Provide the (X, Y) coordinate of the cell's center where the given text is located.  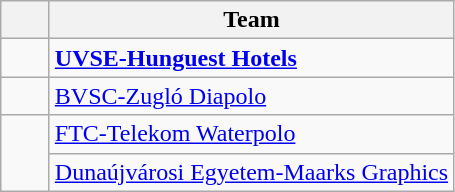
FTC-Telekom Waterpolo (251, 134)
Dunaújvárosi Egyetem-Maarks Graphics (251, 172)
UVSE-Hunguest Hotels (251, 58)
Team (251, 20)
BVSC-Zugló Diapolo (251, 96)
